Provide the (X, Y) coordinate of the cell's center where the given text is located.  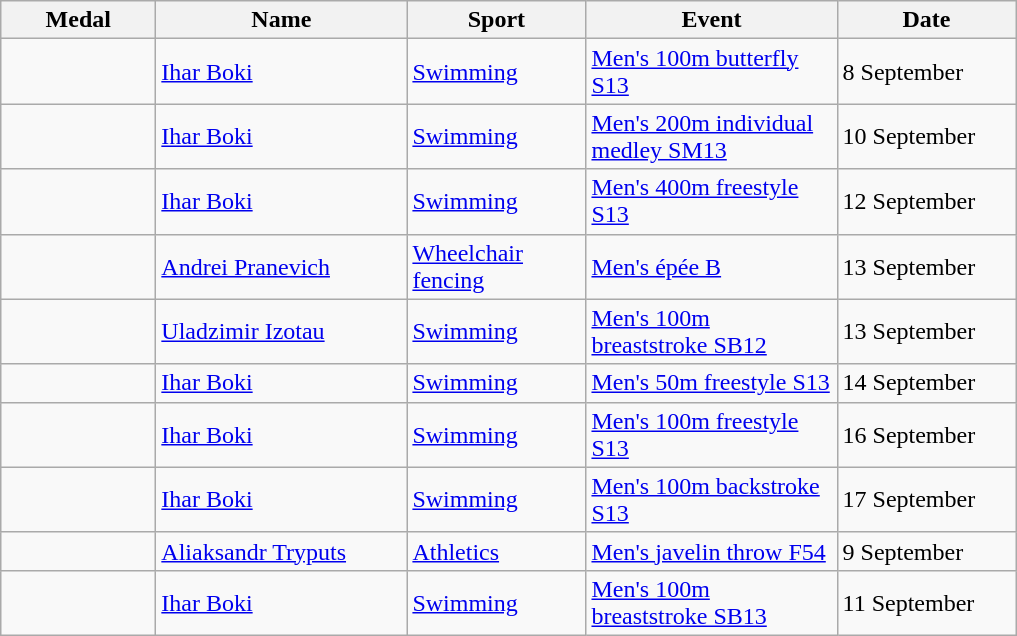
Event (712, 20)
Athletics (496, 551)
14 September (926, 383)
Men's 100m freestyle S13 (712, 434)
Men's 100m breaststroke SB12 (712, 332)
8 September (926, 72)
10 September (926, 136)
Men's javelin throw F54 (712, 551)
Wheelchair fencing (496, 266)
16 September (926, 434)
Men's 100m breaststroke SB13 (712, 602)
Men's 100m butterfly S13 (712, 72)
Men's 50m freestyle S13 (712, 383)
Men's 400m freestyle S13 (712, 202)
9 September (926, 551)
Sport (496, 20)
Men's 100m backstroke S13 (712, 500)
Medal (78, 20)
12 September (926, 202)
Name (282, 20)
Men's épée B (712, 266)
Andrei Pranevich (282, 266)
Uladzimir Izotau (282, 332)
Men's 200m individual medley SM13 (712, 136)
Aliaksandr Tryputs (282, 551)
17 September (926, 500)
11 September (926, 602)
Date (926, 20)
